Locate the cell with the specified text and output its (x, y) center coordinate. 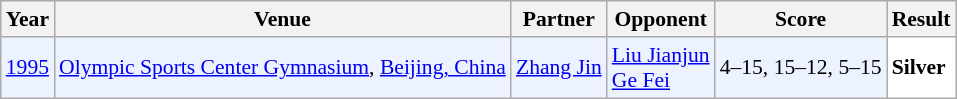
Result (922, 19)
1995 (28, 68)
Liu Jianjun Ge Fei (661, 68)
Olympic Sports Center Gymnasium, Beijing, China (282, 68)
Opponent (661, 19)
Silver (922, 68)
Score (801, 19)
Partner (559, 19)
Venue (282, 19)
Year (28, 19)
4–15, 15–12, 5–15 (801, 68)
Zhang Jin (559, 68)
